Return [X, Y] of the center of cell containing provided text 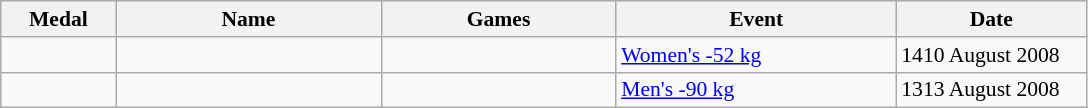
Date [991, 19]
1410 August 2008 [991, 55]
Medal [58, 19]
Women's -52 kg [756, 55]
Men's -90 kg [756, 90]
Event [756, 19]
1313 August 2008 [991, 90]
Name [248, 19]
Games [498, 19]
